Find where the given text appears and provide that cell's center as [X, Y] coordinate. 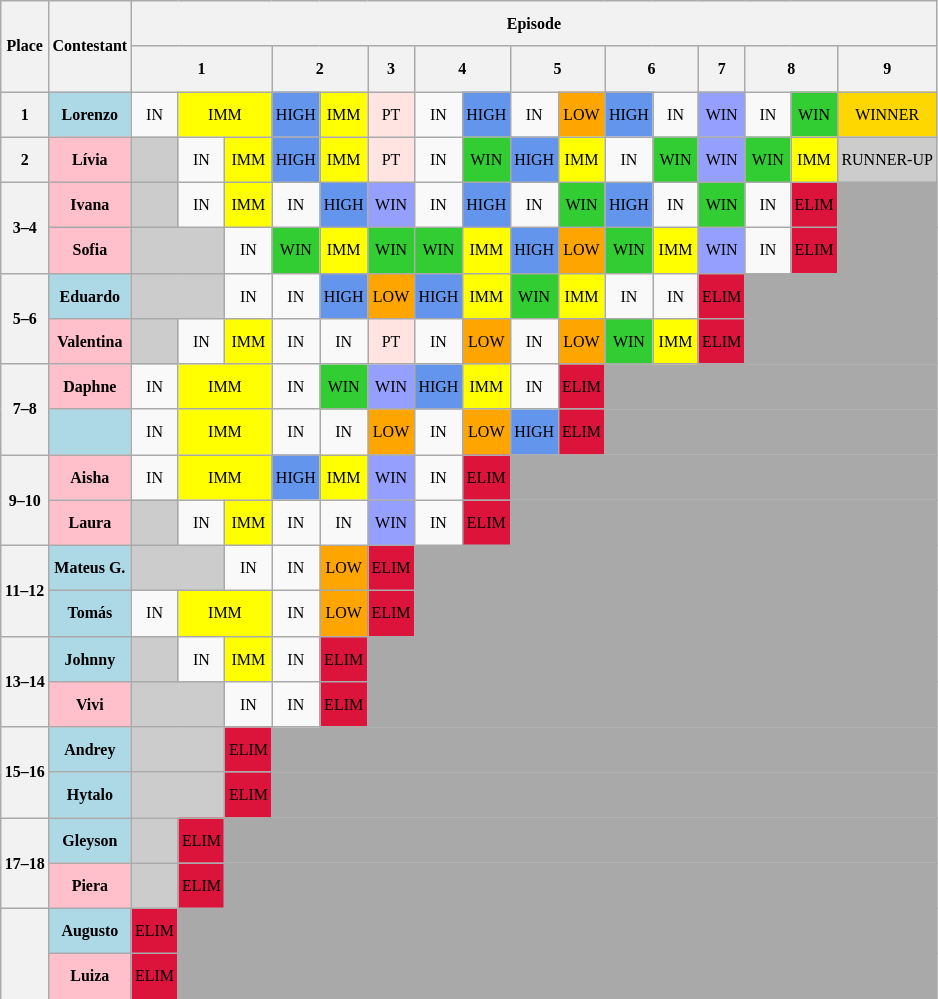
Andrey [90, 748]
Laura [90, 522]
Luiza [90, 976]
Mateus G. [90, 568]
7 [722, 68]
Johnny [90, 658]
9–10 [25, 500]
8 [791, 68]
Hytalo [90, 794]
Augusto [90, 930]
5 [558, 68]
Valentina [90, 340]
Sofia [90, 250]
3 [392, 68]
WINNER [886, 114]
Place [25, 46]
15–16 [25, 772]
9 [886, 68]
Episode [534, 22]
11–12 [25, 590]
4 [463, 68]
Eduardo [90, 296]
5–6 [25, 318]
Aisha [90, 476]
17–18 [25, 862]
13–14 [25, 682]
Contestant [90, 46]
Gleyson [90, 840]
Daphne [90, 386]
Lívia [90, 160]
Vivi [90, 704]
Tomás [90, 612]
Lorenzo [90, 114]
7–8 [25, 408]
Ivana [90, 204]
3–4 [25, 228]
RUNNER-UP [886, 160]
Piera [90, 886]
6 [652, 68]
